For the text-containing cell, return its midpoint in (X, Y) coordinate format. 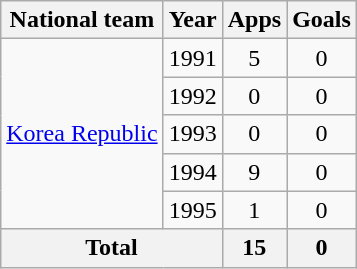
Goals (322, 20)
Apps (254, 20)
1995 (192, 210)
Korea Republic (82, 134)
1 (254, 210)
Total (112, 248)
9 (254, 172)
National team (82, 20)
Year (192, 20)
1994 (192, 172)
1993 (192, 134)
1991 (192, 58)
1992 (192, 96)
15 (254, 248)
5 (254, 58)
